Capture the cell that displays the provided text and extract its [X, Y] central coordinate. 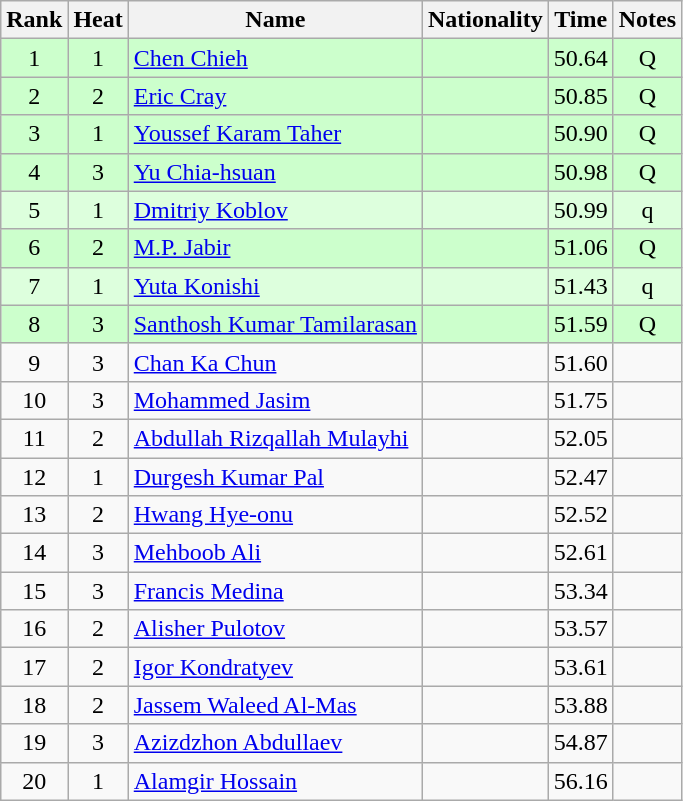
Azizdzhon Abdullaev [275, 743]
9 [34, 362]
Yu Chia-hsuan [275, 172]
53.61 [580, 667]
13 [34, 515]
17 [34, 667]
Chen Chieh [275, 58]
Abdullah Rizqallah Mulayhi [275, 438]
Santhosh Kumar Tamilarasan [275, 324]
20 [34, 781]
Alamgir Hossain [275, 781]
15 [34, 591]
7 [34, 286]
10 [34, 400]
Durgesh Kumar Pal [275, 477]
Heat [98, 20]
16 [34, 629]
5 [34, 210]
52.52 [580, 515]
8 [34, 324]
Dmitriy Koblov [275, 210]
52.61 [580, 553]
52.05 [580, 438]
Jassem Waleed Al-Mas [275, 705]
50.90 [580, 134]
14 [34, 553]
Hwang Hye-onu [275, 515]
Eric Cray [275, 96]
Igor Kondratyev [275, 667]
50.85 [580, 96]
Francis Medina [275, 591]
51.06 [580, 248]
56.16 [580, 781]
53.88 [580, 705]
53.34 [580, 591]
M.P. Jabir [275, 248]
51.60 [580, 362]
Name [275, 20]
12 [34, 477]
11 [34, 438]
Alisher Pulotov [275, 629]
Notes [647, 20]
Chan Ka Chun [275, 362]
Mehboob Ali [275, 553]
50.99 [580, 210]
4 [34, 172]
Rank [34, 20]
52.47 [580, 477]
51.75 [580, 400]
Yuta Konishi [275, 286]
Youssef Karam Taher [275, 134]
Time [580, 20]
51.59 [580, 324]
53.57 [580, 629]
54.87 [580, 743]
6 [34, 248]
50.64 [580, 58]
Mohammed Jasim [275, 400]
19 [34, 743]
Nationality [485, 20]
50.98 [580, 172]
51.43 [580, 286]
18 [34, 705]
